Return [X, Y] of the center of cell containing provided text 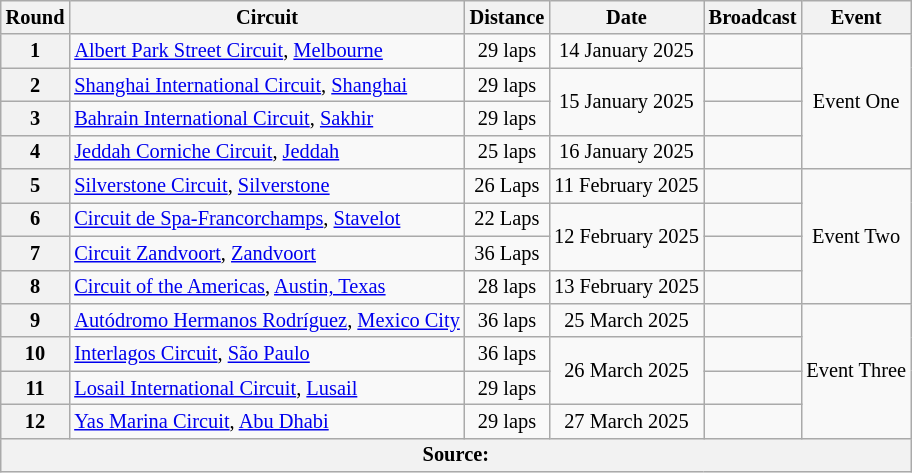
Circuit de Spa-Francorchamps, Stavelot [266, 219]
14 January 2025 [626, 51]
Jeddah Corniche Circuit, Jeddah [266, 152]
Albert Park Street Circuit, Melbourne [266, 51]
1 [36, 51]
Event Three [856, 370]
11 [36, 388]
12 February 2025 [626, 236]
Circuit of the Americas, Austin, Texas [266, 287]
28 laps [507, 287]
Shanghai International Circuit, Shanghai [266, 85]
22 Laps [507, 219]
16 January 2025 [626, 152]
Event Two [856, 236]
3 [36, 118]
5 [36, 186]
Yas Marina Circuit, Abu Dhabi [266, 421]
26 Laps [507, 186]
Interlagos Circuit, São Paulo [266, 354]
Date [626, 17]
Broadcast [753, 17]
Circuit [266, 17]
2 [36, 85]
Event [856, 17]
Bahrain International Circuit, Sakhir [266, 118]
Round [36, 17]
Losail International Circuit, Lusail [266, 388]
12 [36, 421]
7 [36, 253]
Circuit Zandvoort, Zandvoort [266, 253]
27 March 2025 [626, 421]
13 February 2025 [626, 287]
Autódromo Hermanos Rodríguez, Mexico City [266, 320]
Event One [856, 102]
Distance [507, 17]
25 March 2025 [626, 320]
Source: [456, 455]
36 Laps [507, 253]
10 [36, 354]
Silverstone Circuit, Silverstone [266, 186]
26 March 2025 [626, 370]
8 [36, 287]
4 [36, 152]
9 [36, 320]
15 January 2025 [626, 102]
11 February 2025 [626, 186]
25 laps [507, 152]
6 [36, 219]
